Extract the [x, y] coordinate from the center of the cell holding the provided text.  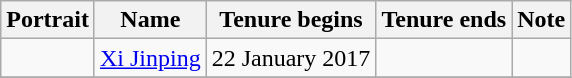
Name [150, 20]
Xi Jinping [150, 58]
Note [542, 20]
22 January 2017 [291, 58]
Tenure begins [291, 20]
Tenure ends [444, 20]
Portrait [48, 20]
